Return the (X, Y) coordinate for the center point of the cell that contains the specified text.  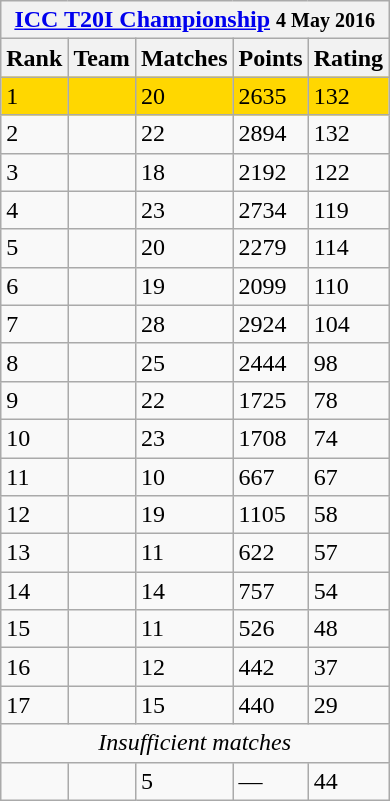
57 (348, 553)
Team (102, 58)
526 (270, 629)
16 (34, 667)
2 (34, 134)
119 (348, 210)
1708 (270, 438)
ICC T20I Championship 4 May 2016 (195, 20)
29 (348, 705)
78 (348, 400)
Points (270, 58)
2099 (270, 286)
25 (184, 362)
17 (34, 705)
Matches (184, 58)
6 (34, 286)
2279 (270, 248)
1725 (270, 400)
442 (270, 667)
667 (270, 477)
— (270, 781)
122 (348, 172)
8 (34, 362)
2444 (270, 362)
2734 (270, 210)
622 (270, 553)
2894 (270, 134)
104 (348, 324)
Rank (34, 58)
48 (348, 629)
110 (348, 286)
2635 (270, 96)
2192 (270, 172)
Insufficient matches (195, 743)
7 (34, 324)
37 (348, 667)
67 (348, 477)
Rating (348, 58)
3 (34, 172)
74 (348, 438)
98 (348, 362)
440 (270, 705)
2924 (270, 324)
13 (34, 553)
1105 (270, 515)
114 (348, 248)
44 (348, 781)
4 (34, 210)
9 (34, 400)
757 (270, 591)
1 (34, 96)
58 (348, 515)
54 (348, 591)
18 (184, 172)
28 (184, 324)
